Provide the (x, y) coordinate of the cell's center where the given text is located.  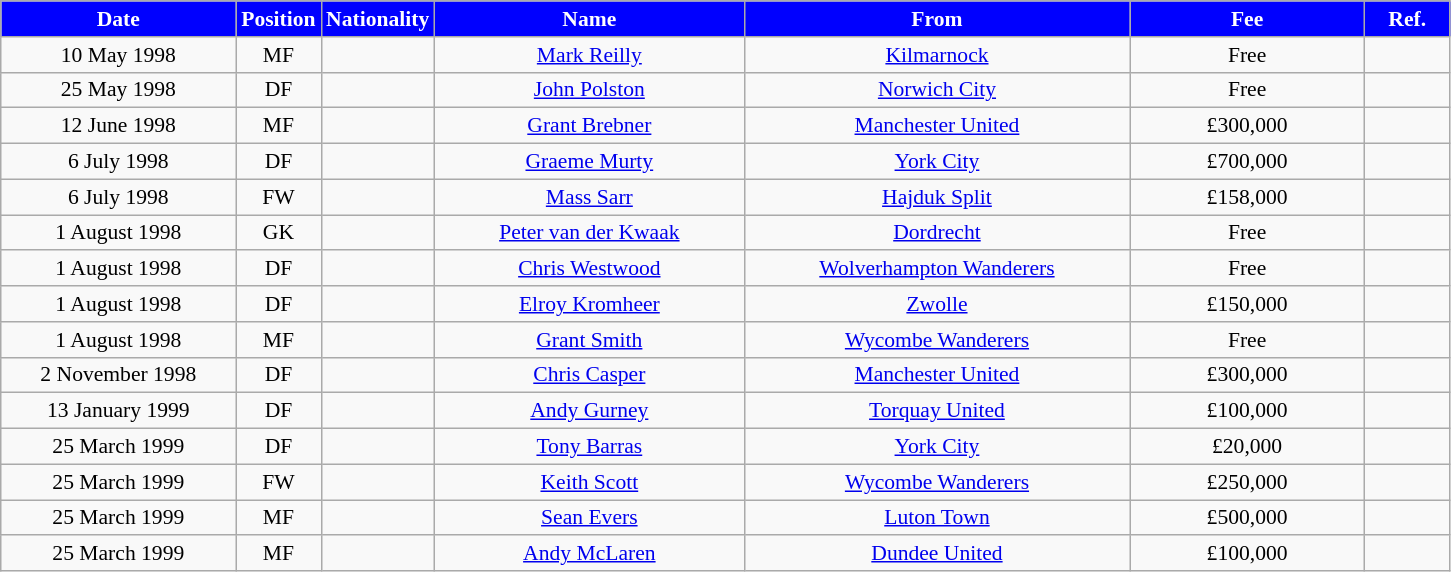
GK (278, 233)
Peter van der Kwaak (589, 233)
Andy Gurney (589, 411)
Grant Smith (589, 340)
Andy McLaren (589, 554)
£500,000 (1248, 518)
10 May 1998 (118, 55)
2 November 1998 (118, 375)
Norwich City (936, 90)
Torquay United (936, 411)
£20,000 (1248, 447)
12 June 1998 (118, 126)
From (936, 19)
£158,000 (1248, 197)
£700,000 (1248, 162)
Dundee United (936, 554)
John Polston (589, 90)
Mark Reilly (589, 55)
Kilmarnock (936, 55)
Elroy Kromheer (589, 304)
£150,000 (1248, 304)
Date (118, 19)
25 May 1998 (118, 90)
Dordrecht (936, 233)
Position (278, 19)
Chris Casper (589, 375)
Fee (1248, 19)
Ref. (1408, 19)
Name (589, 19)
Tony Barras (589, 447)
Grant Brebner (589, 126)
Keith Scott (589, 482)
Chris Westwood (589, 269)
13 January 1999 (118, 411)
£250,000 (1248, 482)
Sean Evers (589, 518)
Nationality (378, 19)
Wolverhampton Wanderers (936, 269)
Graeme Murty (589, 162)
Mass Sarr (589, 197)
Hajduk Split (936, 197)
Zwolle (936, 304)
Luton Town (936, 518)
